Output the [X, Y] coordinate of the center of the cell containing the given text.  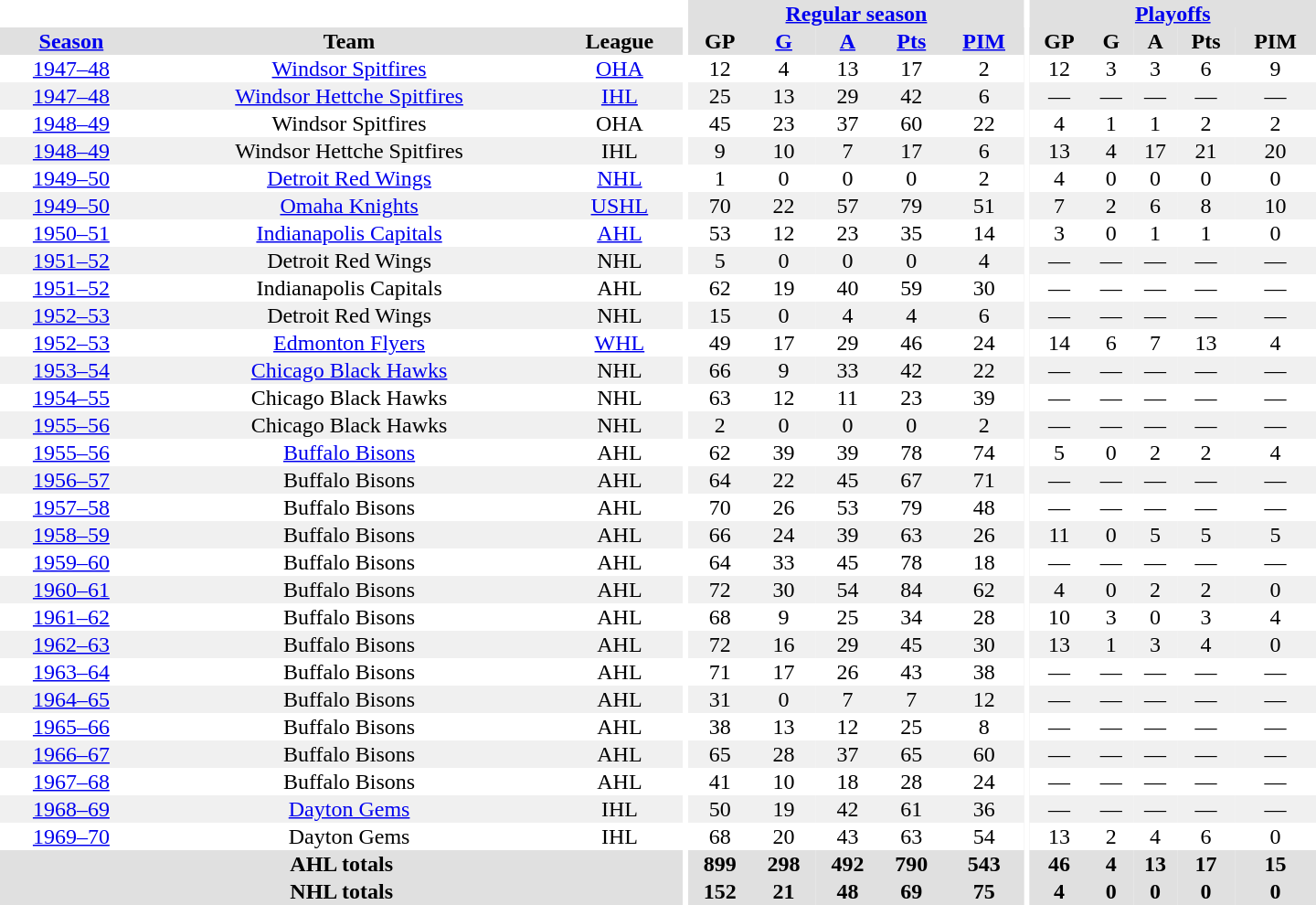
Team [349, 41]
1958–59 [71, 535]
1964–65 [71, 699]
1960–61 [71, 590]
35 [911, 233]
67 [911, 480]
59 [911, 288]
51 [983, 206]
1966–67 [71, 754]
1954–55 [71, 398]
1961–62 [71, 617]
61 [911, 809]
899 [720, 864]
USHL [620, 206]
152 [720, 891]
790 [911, 864]
34 [911, 617]
League [620, 41]
298 [784, 864]
Edmonton Flyers [349, 343]
69 [911, 891]
NHL totals [342, 891]
1950–51 [71, 233]
75 [983, 891]
Regular season [856, 14]
36 [983, 809]
1962–63 [71, 644]
1953–54 [71, 370]
492 [847, 864]
WHL [620, 343]
AHL totals [342, 864]
1956–57 [71, 480]
40 [847, 288]
1957–58 [71, 507]
1965–66 [71, 727]
1959–60 [71, 562]
16 [784, 644]
Playoffs [1173, 14]
31 [720, 699]
57 [847, 206]
1963–64 [71, 672]
543 [983, 864]
Season [71, 41]
49 [720, 343]
50 [720, 809]
1968–69 [71, 809]
Omaha Knights [349, 206]
41 [720, 782]
1967–68 [71, 782]
1969–70 [71, 836]
74 [983, 452]
84 [911, 590]
